Find where the given text appears and provide that cell's center as [X, Y] coordinate. 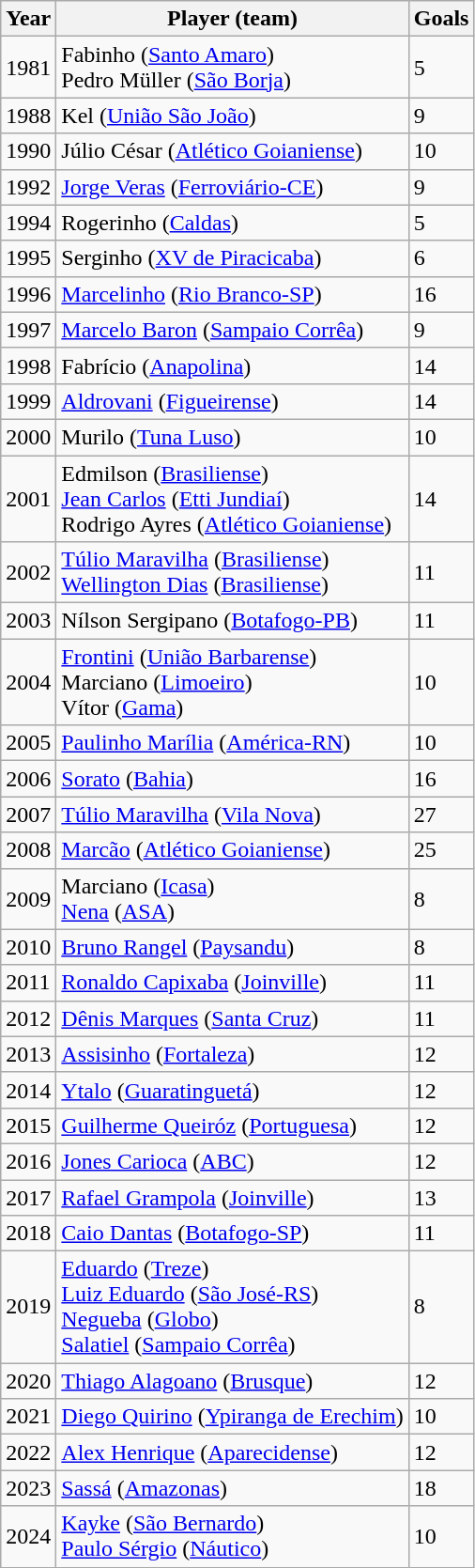
1988 [28, 116]
2021 [28, 1417]
Bruno Rangel (Paysandu) [233, 947]
Jones Carioca (ABC) [233, 1161]
2008 [28, 850]
Túlio Maravilha (Vila Nova) [233, 815]
2000 [28, 437]
2018 [28, 1234]
Murilo (Tuna Luso) [233, 437]
25 [441, 850]
Marcelo Baron (Sampaio Corrêa) [233, 330]
Marcão (Atlético Goianiense) [233, 850]
1997 [28, 330]
Frontini (União Barbarense) Marciano (Limoeiro) Vítor (Gama) [233, 682]
Sorato (Bahia) [233, 779]
1996 [28, 294]
2024 [28, 1537]
Year [28, 19]
6 [441, 258]
Aldrovani (Figueirense) [233, 401]
Caio Dantas (Botafogo-SP) [233, 1234]
Guilherme Queiróz (Portuguesa) [233, 1126]
Player (team) [233, 19]
2016 [28, 1161]
Rafael Grampola (Joinville) [233, 1198]
Marciano (Icasa) Nena (ASA) [233, 898]
Goals [441, 19]
Sassá (Amazonas) [233, 1488]
2013 [28, 1054]
2011 [28, 983]
Kayke (São Bernardo) Paulo Sérgio (Náutico) [233, 1537]
2023 [28, 1488]
2012 [28, 1018]
Assisinho (Fortaleza) [233, 1054]
1990 [28, 151]
Marcelinho (Rio Branco-SP) [233, 294]
2022 [28, 1452]
1998 [28, 365]
1994 [28, 223]
1995 [28, 258]
Jorge Veras (Ferroviário-CE) [233, 187]
Fabinho (Santo Amaro) Pedro Müller (São Borja) [233, 68]
Ytalo (Guaratinguetá) [233, 1090]
1981 [28, 68]
Túlio Maravilha (Brasiliense) Wellington Dias (Brasiliense) [233, 573]
Dênis Marques (Santa Cruz) [233, 1018]
2015 [28, 1126]
18 [441, 1488]
Eduardo (Treze) Luiz Eduardo (São José-RS) Negueba (Globo) Salatiel (Sampaio Corrêa) [233, 1308]
Júlio César (Atlético Goianiense) [233, 151]
2010 [28, 947]
Edmilson (Brasiliense) Jean Carlos (Etti Jundiaí) Rodrigo Ayres (Atlético Goianiense) [233, 498]
2002 [28, 573]
1992 [28, 187]
2019 [28, 1308]
1999 [28, 401]
Nílson Sergipano (Botafogo-PB) [233, 621]
27 [441, 815]
Thiago Alagoano (Brusque) [233, 1381]
2006 [28, 779]
Serginho (XV de Piracicaba) [233, 258]
2005 [28, 743]
Rogerinho (Caldas) [233, 223]
2003 [28, 621]
Kel (União São João) [233, 116]
Fabrício (Anapolina) [233, 365]
Diego Quirino (Ypiranga de Erechim) [233, 1417]
2017 [28, 1198]
2014 [28, 1090]
Paulinho Marília (América-RN) [233, 743]
2004 [28, 682]
Ronaldo Capixaba (Joinville) [233, 983]
2009 [28, 898]
Alex Henrique (Aparecidense) [233, 1452]
2020 [28, 1381]
13 [441, 1198]
2007 [28, 815]
2001 [28, 498]
